Find where the given text appears and provide that cell's center as [X, Y] coordinate. 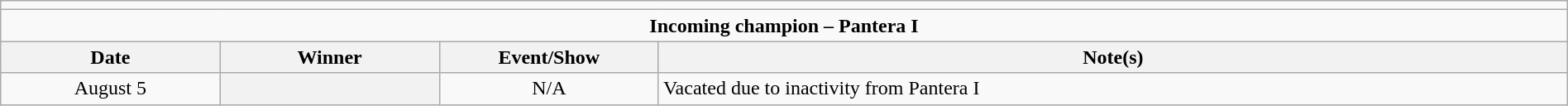
N/A [549, 89]
Winner [329, 57]
Date [111, 57]
Note(s) [1113, 57]
Event/Show [549, 57]
August 5 [111, 89]
Vacated due to inactivity from Pantera I [1113, 89]
Incoming champion – Pantera I [784, 26]
